Detect which cell encompasses the target text, then output its [X, Y] center coordinate. 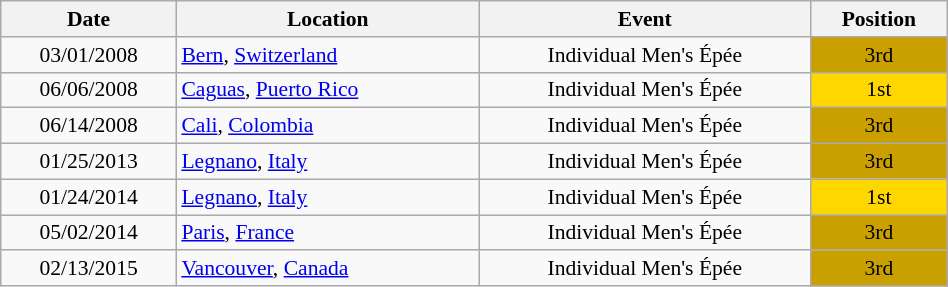
Event [644, 19]
Bern, Switzerland [328, 55]
01/24/2014 [89, 197]
06/14/2008 [89, 126]
Paris, France [328, 233]
Date [89, 19]
Position [878, 19]
Vancouver, Canada [328, 269]
02/13/2015 [89, 269]
01/25/2013 [89, 162]
Cali, Colombia [328, 126]
03/01/2008 [89, 55]
05/02/2014 [89, 233]
Location [328, 19]
Caguas, Puerto Rico [328, 90]
06/06/2008 [89, 90]
